Scan for the cell matching the given text and deliver its (X, Y) coordinate at center. 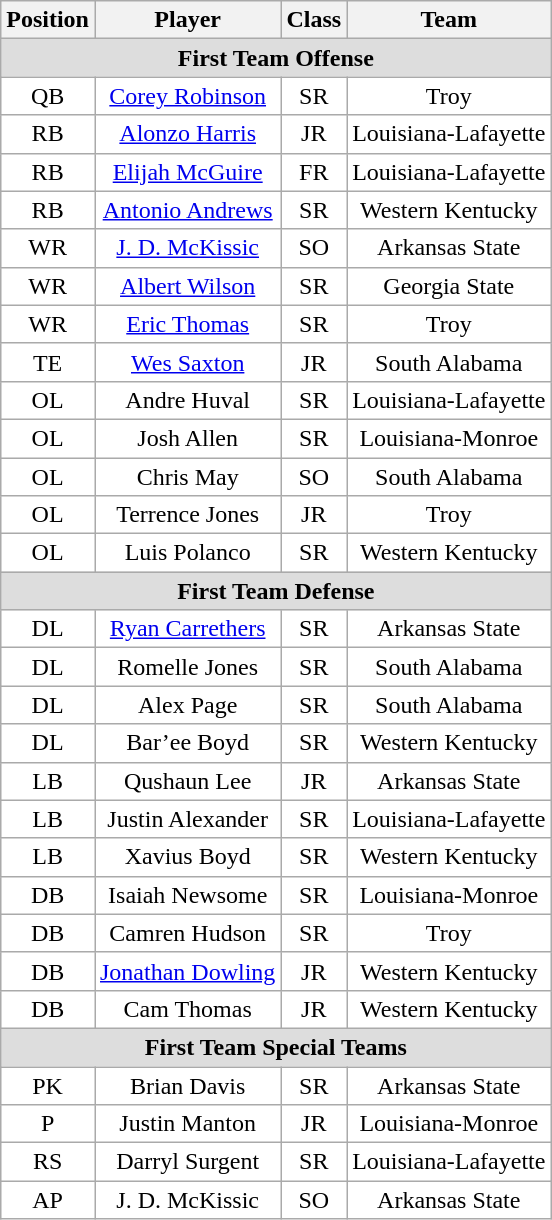
Albert Wilson (187, 286)
Jonathan Dowling (187, 971)
QB (48, 96)
Class (314, 20)
Isaiah Newsome (187, 895)
TE (48, 362)
Luis Polanco (187, 553)
Josh Allen (187, 438)
First Team Special Teams (276, 1047)
Elijah McGuire (187, 172)
AP (48, 1200)
P (48, 1124)
Terrence Jones (187, 515)
RS (48, 1162)
Team (449, 20)
Xavius Boyd (187, 857)
Andre Huval (187, 400)
Justin Manton (187, 1124)
Darryl Surgent (187, 1162)
Justin Alexander (187, 819)
Alex Page (187, 705)
Cam Thomas (187, 1009)
Camren Hudson (187, 933)
PK (48, 1085)
Wes Saxton (187, 362)
Georgia State (449, 286)
Chris May (187, 477)
Romelle Jones (187, 667)
Position (48, 20)
Ryan Carrethers (187, 629)
Antonio Andrews (187, 210)
Corey Robinson (187, 96)
FR (314, 172)
First Team Defense (276, 591)
First Team Offense (276, 58)
Player (187, 20)
Eric Thomas (187, 324)
Qushaun Lee (187, 781)
Alonzo Harris (187, 134)
Bar’ee Boyd (187, 743)
Brian Davis (187, 1085)
